Search for the cell housing the specified text and yield its [X, Y] center coordinate. 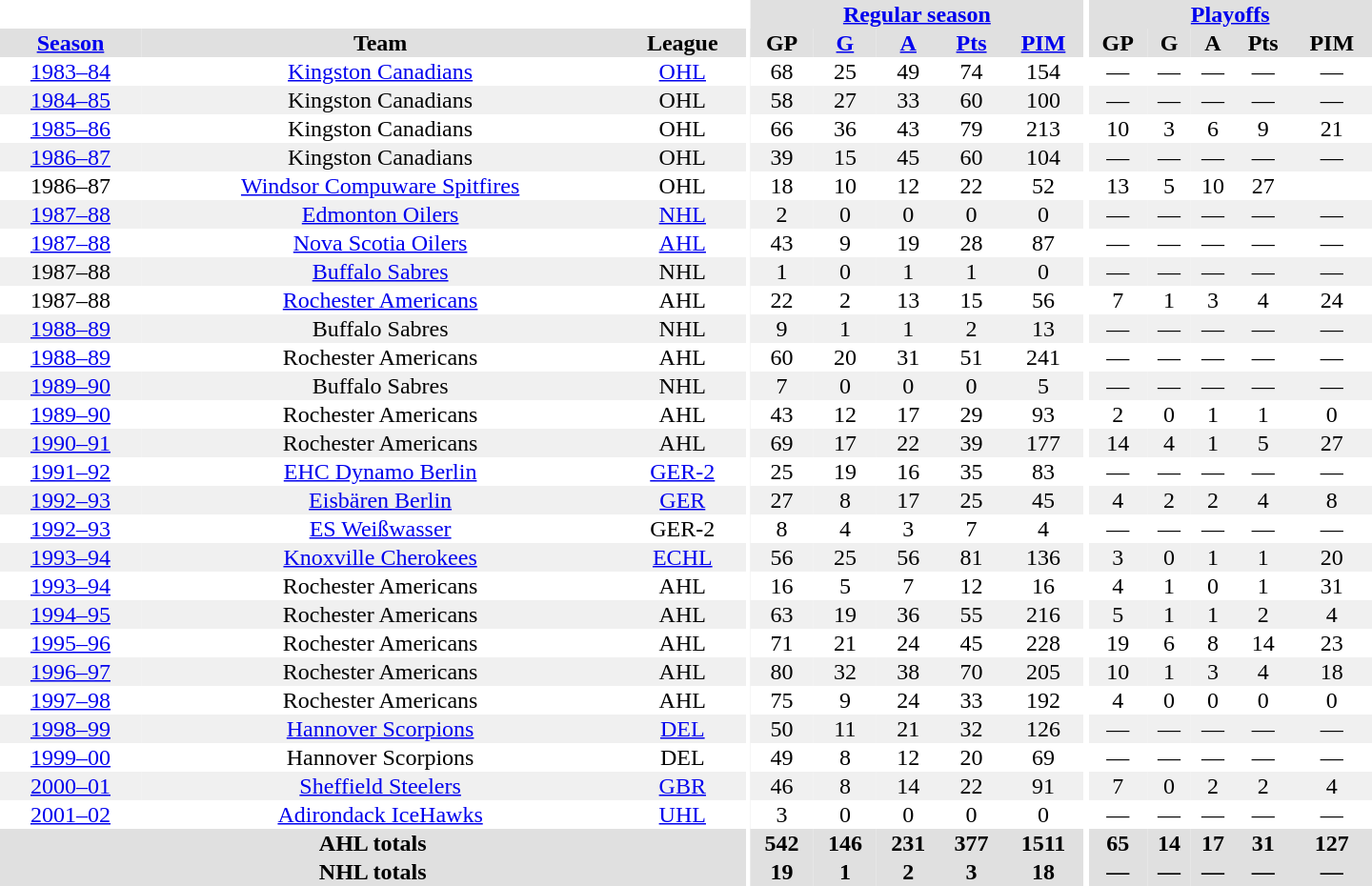
11 [845, 729]
1997–98 [71, 700]
Playoffs [1230, 14]
Nova Scotia Oilers [380, 243]
50 [781, 729]
177 [1043, 443]
74 [971, 71]
63 [781, 614]
213 [1043, 129]
377 [971, 843]
228 [1043, 643]
241 [1043, 357]
136 [1043, 557]
UHL [682, 815]
1996–97 [71, 672]
93 [1043, 414]
154 [1043, 71]
126 [1043, 729]
League [682, 43]
1999–00 [71, 757]
EHC Dynamo Berlin [380, 472]
216 [1043, 614]
Knoxville Cherokees [380, 557]
81 [971, 557]
GER [682, 500]
1984–85 [71, 100]
ECHL [682, 557]
NHL totals [373, 872]
58 [781, 100]
87 [1043, 243]
1990–91 [71, 443]
46 [781, 786]
Team [380, 43]
2000–01 [71, 786]
542 [781, 843]
70 [971, 672]
2001–02 [71, 815]
Season [71, 43]
38 [908, 672]
1995–96 [71, 643]
23 [1332, 643]
79 [971, 129]
35 [971, 472]
28 [971, 243]
Eisbären Berlin [380, 500]
71 [781, 643]
100 [1043, 100]
Sheffield Steelers [380, 786]
231 [908, 843]
1994–95 [71, 614]
1511 [1043, 843]
146 [845, 843]
52 [1043, 186]
Adirondack IceHawks [380, 815]
Windsor Compuware Spitfires [380, 186]
75 [781, 700]
55 [971, 614]
1985–86 [71, 129]
1998–99 [71, 729]
205 [1043, 672]
51 [971, 357]
1983–84 [71, 71]
80 [781, 672]
GBR [682, 786]
Regular season [917, 14]
68 [781, 71]
127 [1332, 843]
1991–92 [71, 472]
29 [971, 414]
66 [781, 129]
104 [1043, 157]
192 [1043, 700]
AHL totals [373, 843]
65 [1118, 843]
83 [1043, 472]
ES Weißwasser [380, 529]
Edmonton Oilers [380, 214]
91 [1043, 786]
